Capture the cell that displays the provided text and extract its [x, y] central coordinate. 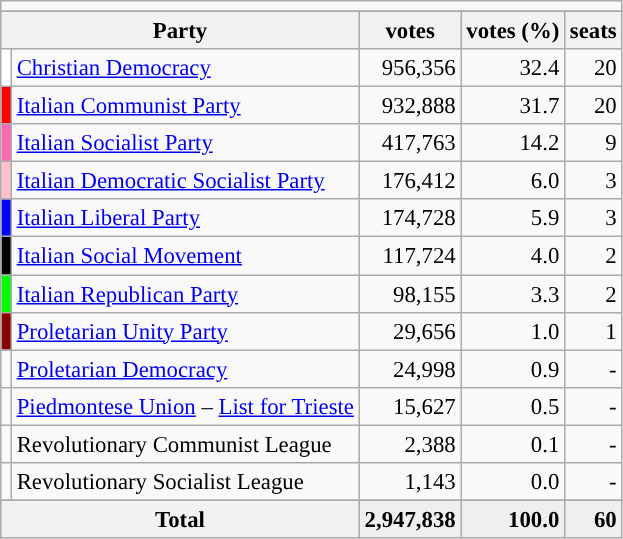
1,143 [410, 482]
Proletarian Unity Party [185, 331]
votes [410, 31]
4.0 [513, 256]
176,412 [410, 181]
932,888 [410, 106]
votes (%) [513, 31]
0.0 [513, 482]
Party [180, 31]
Italian Republican Party [185, 294]
60 [594, 519]
32.4 [513, 68]
0.5 [513, 406]
2,947,838 [410, 519]
seats [594, 31]
0.1 [513, 444]
Italian Social Movement [185, 256]
Revolutionary Communist League [185, 444]
15,627 [410, 406]
Italian Democratic Socialist Party [185, 181]
417,763 [410, 143]
Proletarian Democracy [185, 369]
3.3 [513, 294]
14.2 [513, 143]
5.9 [513, 219]
29,656 [410, 331]
2,388 [410, 444]
0.9 [513, 369]
6.0 [513, 181]
1 [594, 331]
Italian Liberal Party [185, 219]
1.0 [513, 331]
100.0 [513, 519]
956,356 [410, 68]
31.7 [513, 106]
Revolutionary Socialist League [185, 482]
9 [594, 143]
Piedmontese Union – List for Trieste [185, 406]
117,724 [410, 256]
98,155 [410, 294]
Italian Socialist Party [185, 143]
174,728 [410, 219]
Christian Democracy [185, 68]
Total [180, 519]
Italian Communist Party [185, 106]
24,998 [410, 369]
